Determine the (X, Y) coordinate at the center of the cell enclosing the given text.  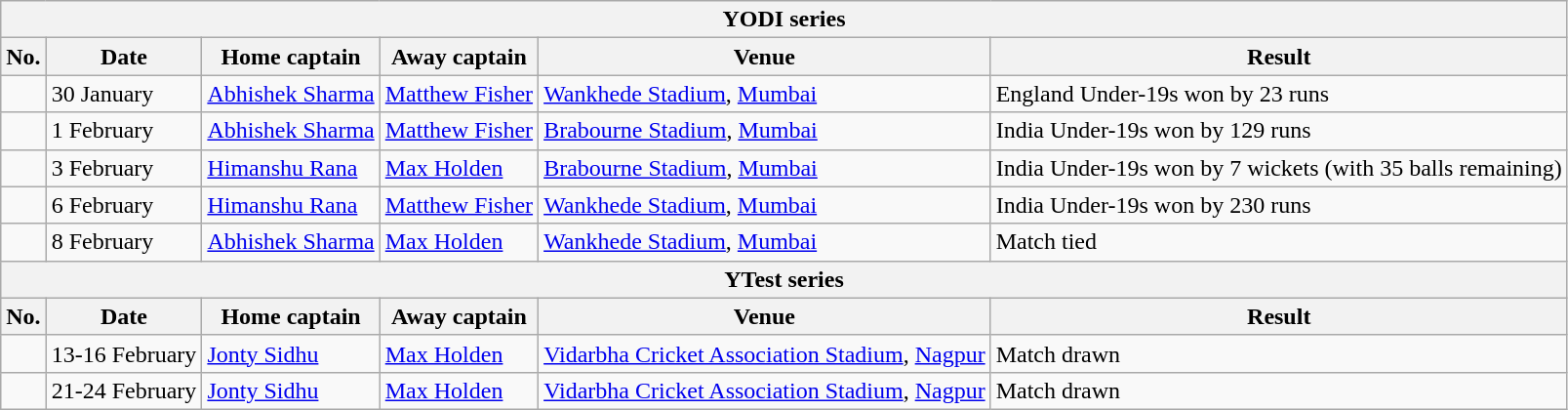
13-16 February (124, 353)
England Under-19s won by 23 runs (1278, 94)
3 February (124, 168)
21-24 February (124, 390)
1 February (124, 131)
YODI series (784, 20)
30 January (124, 94)
Match tied (1278, 242)
India Under-19s won by 7 wickets (with 35 balls remaining) (1278, 168)
6 February (124, 205)
India Under-19s won by 129 runs (1278, 131)
YTest series (784, 279)
8 February (124, 242)
India Under-19s won by 230 runs (1278, 205)
